For the text-containing cell, return its midpoint in (X, Y) coordinate format. 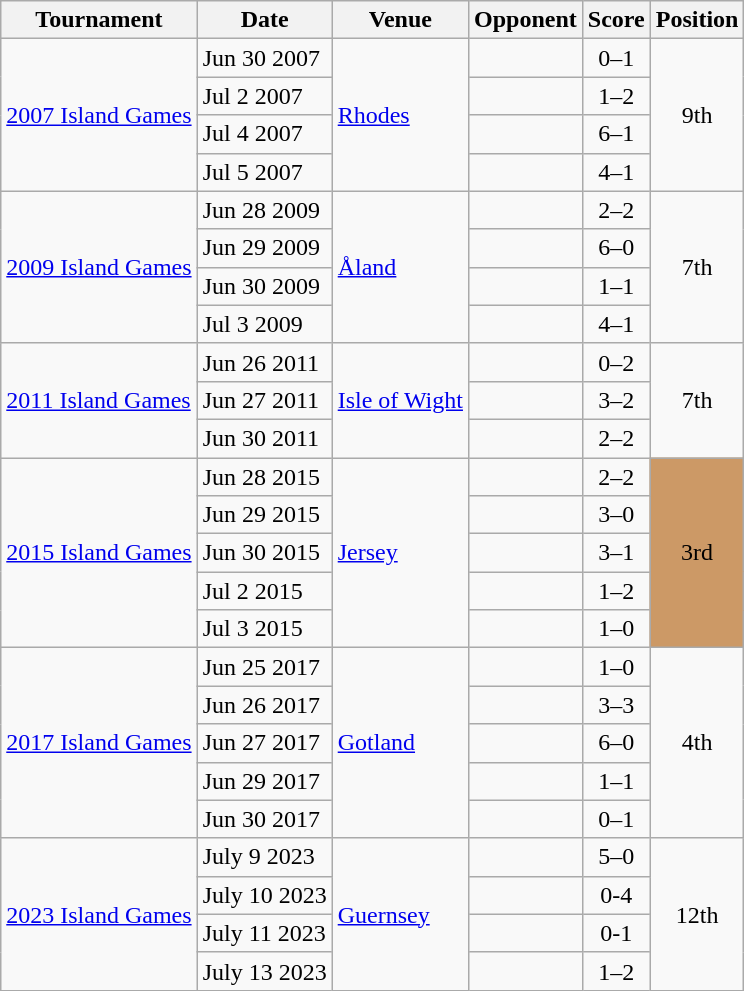
2009 Island Games (99, 267)
July 11 2023 (264, 933)
July 13 2023 (264, 971)
3–1 (616, 553)
12th (697, 914)
Score (616, 20)
5–0 (616, 857)
Jul 3 2015 (264, 629)
Jul 5 2007 (264, 172)
Jun 26 2011 (264, 362)
Jun 26 2017 (264, 705)
2007 Island Games (99, 115)
Jun 30 2015 (264, 553)
Jun 30 2017 (264, 819)
Jun 29 2017 (264, 781)
Opponent (525, 20)
3–0 (616, 515)
Jun 28 2015 (264, 477)
Jun 30 2011 (264, 438)
Jun 25 2017 (264, 667)
Jun 29 2015 (264, 515)
9th (697, 115)
2023 Island Games (99, 914)
Guernsey (400, 914)
Jun 28 2009 (264, 210)
Gotland (400, 743)
Jul 2 2007 (264, 96)
Jul 4 2007 (264, 134)
Jersey (400, 553)
3–2 (616, 400)
6–1 (616, 134)
2011 Island Games (99, 400)
Jul 2 2015 (264, 591)
Jun 27 2017 (264, 743)
3rd (697, 553)
Jun 27 2011 (264, 400)
2015 Island Games (99, 553)
Venue (400, 20)
Isle of Wight (400, 400)
Tournament (99, 20)
Jun 30 2007 (264, 58)
Jul 3 2009 (264, 324)
4th (697, 743)
Position (697, 20)
Jun 30 2009 (264, 286)
Rhodes (400, 115)
0–2 (616, 362)
July 10 2023 (264, 895)
Jun 29 2009 (264, 248)
July 9 2023 (264, 857)
3–3 (616, 705)
0-1 (616, 933)
2017 Island Games (99, 743)
Åland (400, 267)
0-4 (616, 895)
Date (264, 20)
